Return [X, Y] of the center of cell containing provided text 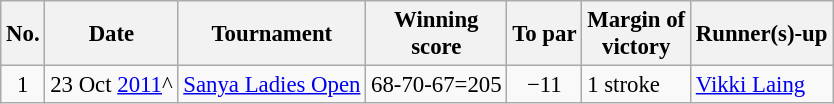
23 Oct 2011^ [112, 85]
Vikki Laing [762, 85]
To par [544, 34]
Winningscore [436, 34]
Margin ofvictory [636, 34]
Runner(s)-up [762, 34]
1 [23, 85]
No. [23, 34]
68-70-67=205 [436, 85]
Sanya Ladies Open [272, 85]
Date [112, 34]
Tournament [272, 34]
1 stroke [636, 85]
−11 [544, 85]
